Locate the cell with the specified text and output its (x, y) center coordinate. 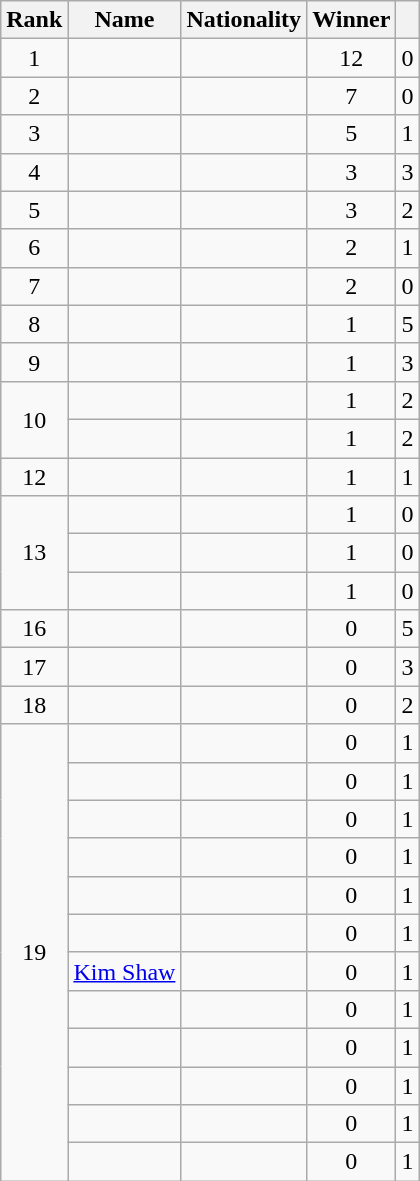
17 (34, 667)
13 (34, 553)
4 (34, 172)
6 (34, 248)
10 (34, 419)
Kim Shaw (124, 971)
9 (34, 362)
8 (34, 324)
Rank (34, 20)
18 (34, 705)
Name (124, 20)
Winner (352, 20)
Nationality (244, 20)
19 (34, 952)
16 (34, 629)
